For the text-containing cell, return its midpoint in [x, y] coordinate format. 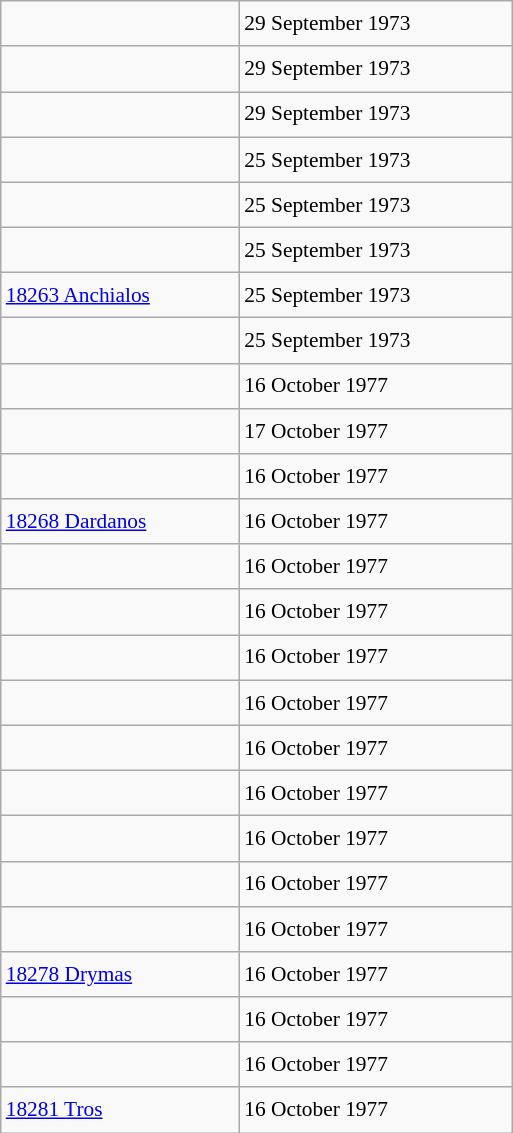
18263 Anchialos [120, 296]
17 October 1977 [376, 430]
18268 Dardanos [120, 522]
18281 Tros [120, 1110]
18278 Drymas [120, 974]
